Scan for the cell matching the given text and deliver its (x, y) coordinate at center. 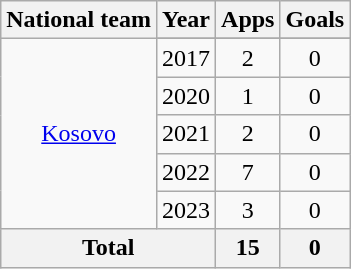
Kosovo (79, 134)
Goals (315, 20)
2020 (186, 96)
2022 (186, 172)
2017 (186, 58)
Apps (248, 20)
7 (248, 172)
15 (248, 248)
2023 (186, 210)
3 (248, 210)
Year (186, 20)
1 (248, 96)
2021 (186, 134)
Total (108, 248)
National team (79, 20)
